Detect which cell encompasses the target text, then output its (X, Y) center coordinate. 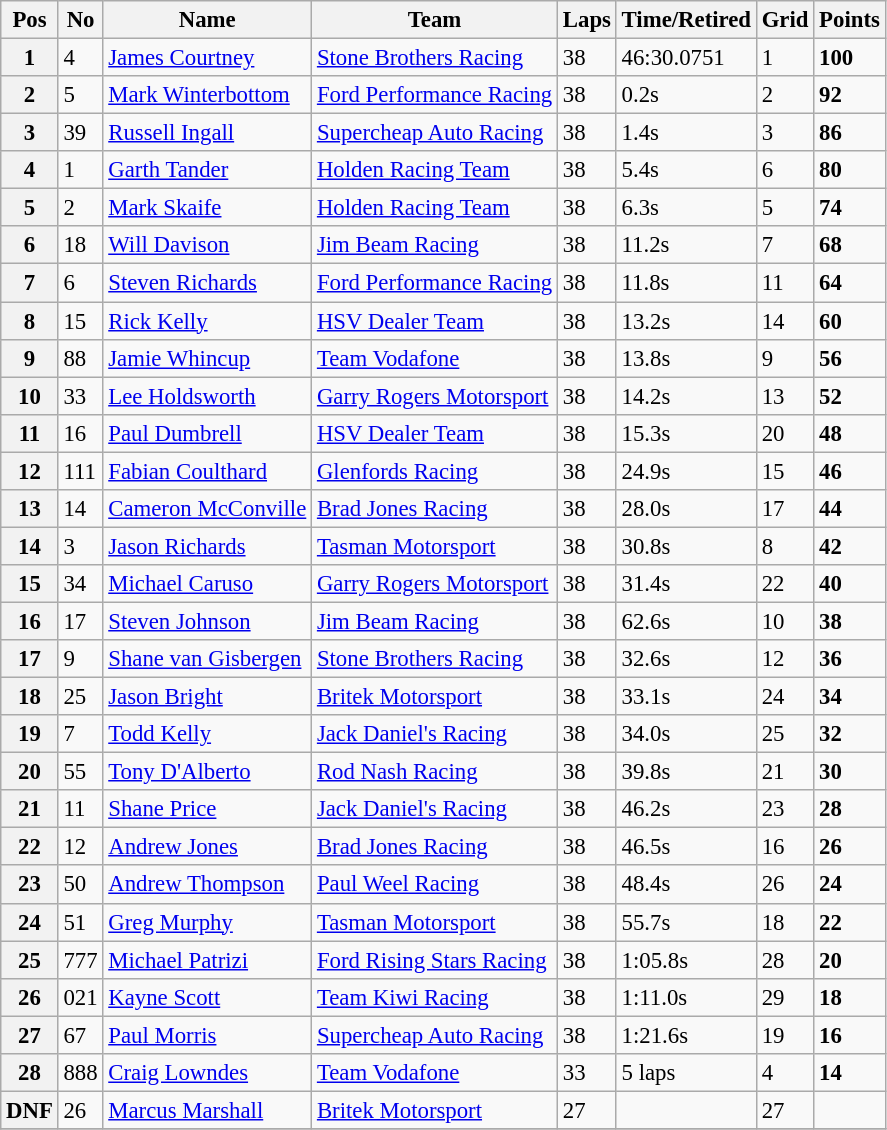
Greg Murphy (208, 922)
021 (80, 997)
24.9s (686, 471)
1:05.8s (686, 960)
67 (80, 1035)
888 (80, 1073)
62.6s (686, 621)
Kayne Scott (208, 997)
1.4s (686, 133)
100 (850, 58)
51 (80, 922)
55.7s (686, 922)
32 (850, 734)
29 (784, 997)
James Courtney (208, 58)
Ford Rising Stars Racing (435, 960)
46.2s (686, 809)
40 (850, 584)
Jason Bright (208, 697)
88 (80, 358)
31.4s (686, 584)
Fabian Coulthard (208, 471)
Glenfords Racing (435, 471)
Grid (784, 20)
11.2s (686, 245)
Mark Winterbottom (208, 95)
Mark Skaife (208, 208)
46:30.0751 (686, 58)
55 (80, 772)
Michael Patrizi (208, 960)
Name (208, 20)
52 (850, 396)
1:11.0s (686, 997)
Pos (30, 20)
Craig Lowndes (208, 1073)
Team (435, 20)
6.3s (686, 208)
39.8s (686, 772)
48 (850, 433)
50 (80, 885)
28.0s (686, 509)
Paul Dumbrell (208, 433)
30 (850, 772)
56 (850, 358)
46 (850, 471)
Shane Price (208, 809)
Rod Nash Racing (435, 772)
Paul Weel Racing (435, 885)
11.8s (686, 283)
Steven Johnson (208, 621)
Todd Kelly (208, 734)
Cameron McConville (208, 509)
Garth Tander (208, 170)
39 (80, 133)
Jason Richards (208, 546)
Russell Ingall (208, 133)
Time/Retired (686, 20)
Andrew Jones (208, 847)
Paul Morris (208, 1035)
Jamie Whincup (208, 358)
32.6s (686, 659)
Andrew Thompson (208, 885)
33.1s (686, 697)
No (80, 20)
DNF (30, 1110)
64 (850, 283)
13.8s (686, 358)
42 (850, 546)
48.4s (686, 885)
Will Davison (208, 245)
Rick Kelly (208, 321)
Points (850, 20)
111 (80, 471)
5.4s (686, 170)
86 (850, 133)
80 (850, 170)
13.2s (686, 321)
Steven Richards (208, 283)
15.3s (686, 433)
5 laps (686, 1073)
Tony D'Alberto (208, 772)
Marcus Marshall (208, 1110)
0.2s (686, 95)
68 (850, 245)
46.5s (686, 847)
777 (80, 960)
92 (850, 95)
36 (850, 659)
1:21.6s (686, 1035)
44 (850, 509)
Team Kiwi Racing (435, 997)
Lee Holdsworth (208, 396)
34.0s (686, 734)
14.2s (686, 396)
30.8s (686, 546)
Laps (588, 20)
60 (850, 321)
74 (850, 208)
Shane van Gisbergen (208, 659)
Michael Caruso (208, 584)
